Search for the cell housing the specified text and yield its [X, Y] center coordinate. 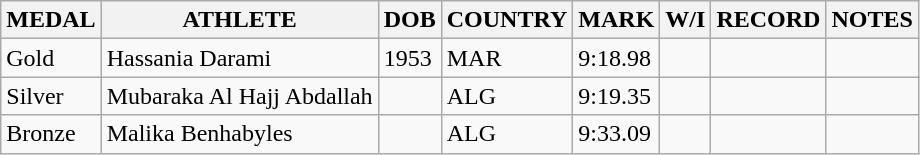
MARK [616, 20]
9:18.98 [616, 58]
MAR [507, 58]
1953 [410, 58]
COUNTRY [507, 20]
W/I [686, 20]
Mubaraka Al Hajj Abdallah [240, 96]
Malika Benhabyles [240, 134]
ATHLETE [240, 20]
Silver [51, 96]
Hassania Darami [240, 58]
9:19.35 [616, 96]
9:33.09 [616, 134]
Gold [51, 58]
Bronze [51, 134]
MEDAL [51, 20]
NOTES [872, 20]
DOB [410, 20]
RECORD [768, 20]
